Locate the cell with the specified text and output its (X, Y) center coordinate. 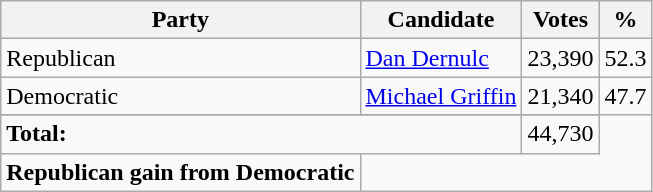
Candidate (441, 20)
Democratic (180, 96)
Republican gain from Democratic (180, 172)
21,340 (560, 96)
44,730 (560, 134)
Total: (262, 134)
23,390 (560, 58)
Party (180, 20)
Votes (560, 20)
Michael Griffin (441, 96)
Republican (180, 58)
Dan Dernulc (441, 58)
% (626, 20)
47.7 (626, 96)
52.3 (626, 58)
